From the cell containing the given text, extract its center point as (X, Y) coordinate. 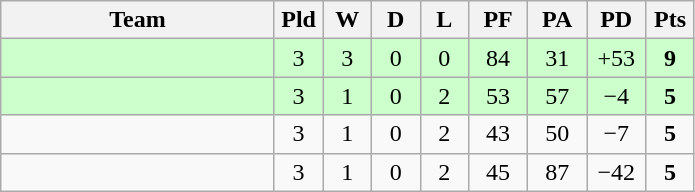
Pld (298, 20)
W (348, 20)
−4 (616, 96)
L (444, 20)
PA (558, 20)
31 (558, 58)
PF (498, 20)
45 (498, 172)
50 (558, 134)
Team (138, 20)
84 (498, 58)
D (396, 20)
43 (498, 134)
−7 (616, 134)
Pts (670, 20)
57 (558, 96)
9 (670, 58)
53 (498, 96)
−42 (616, 172)
87 (558, 172)
+53 (616, 58)
PD (616, 20)
